Locate the cell with the specified text and output its (X, Y) center coordinate. 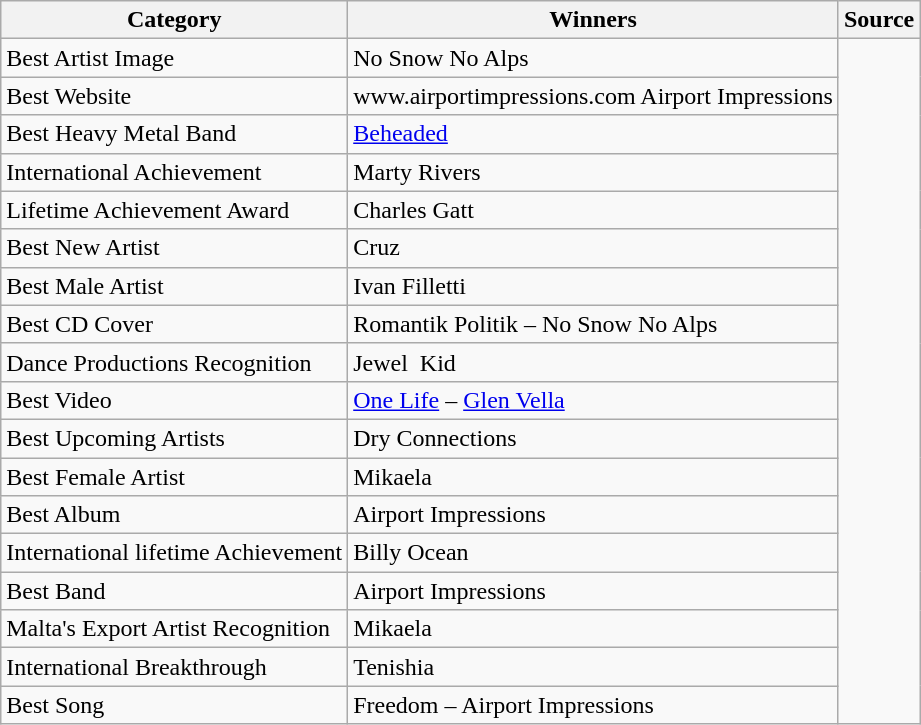
Best CD Cover (174, 324)
International Achievement (174, 172)
Cruz (594, 248)
Dry Connections (594, 438)
Best Female Artist (174, 477)
www.airportimpressions.com Airport Impressions (594, 96)
Source (878, 20)
Best Band (174, 591)
International Breakthrough (174, 667)
International lifetime Achievement (174, 553)
Lifetime Achievement Award (174, 210)
One Life – Glen Vella (594, 400)
Best Website (174, 96)
Best New Artist (174, 248)
Best Artist Image (174, 58)
Dance Productions Recognition (174, 362)
Billy Ocean (594, 553)
Best Song (174, 705)
Malta's Export Artist Recognition (174, 629)
Best Video (174, 400)
Jewel Kid (594, 362)
Best Male Artist (174, 286)
Best Upcoming Artists (174, 438)
No Snow No Alps (594, 58)
Charles Gatt (594, 210)
Best Heavy Metal Band (174, 134)
Category (174, 20)
Best Album (174, 515)
Freedom – Airport Impressions (594, 705)
Marty Rivers (594, 172)
Ivan Filletti (594, 286)
Beheaded (594, 134)
Winners (594, 20)
Romantik Politik – No Snow No Alps (594, 324)
Tenishia (594, 667)
